Search for the cell housing the specified text and yield its (x, y) center coordinate. 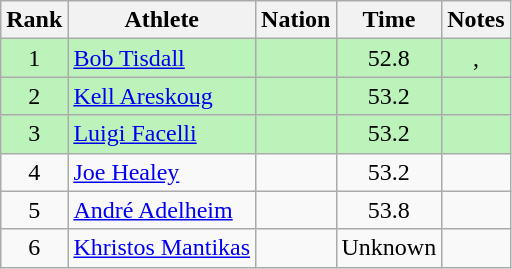
Rank (34, 20)
52.8 (389, 58)
Khristos Mantikas (162, 248)
53.8 (389, 210)
3 (34, 134)
4 (34, 172)
Unknown (389, 248)
Luigi Facelli (162, 134)
Time (389, 20)
1 (34, 58)
2 (34, 96)
Joe Healey (162, 172)
Athlete (162, 20)
Notes (476, 20)
Kell Areskoug (162, 96)
André Adelheim (162, 210)
6 (34, 248)
Bob Tisdall (162, 58)
, (476, 58)
5 (34, 210)
Nation (296, 20)
